Return the (x, y) coordinate for the center point of the cell that contains the specified text.  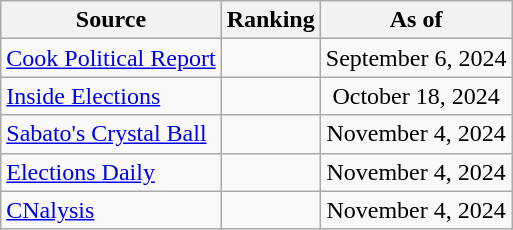
Source (111, 20)
September 6, 2024 (416, 58)
October 18, 2024 (416, 96)
As of (416, 20)
Elections Daily (111, 172)
Sabato's Crystal Ball (111, 134)
Cook Political Report (111, 58)
CNalysis (111, 210)
Ranking (270, 20)
Inside Elections (111, 96)
